Search for the cell housing the specified text and yield its [X, Y] center coordinate. 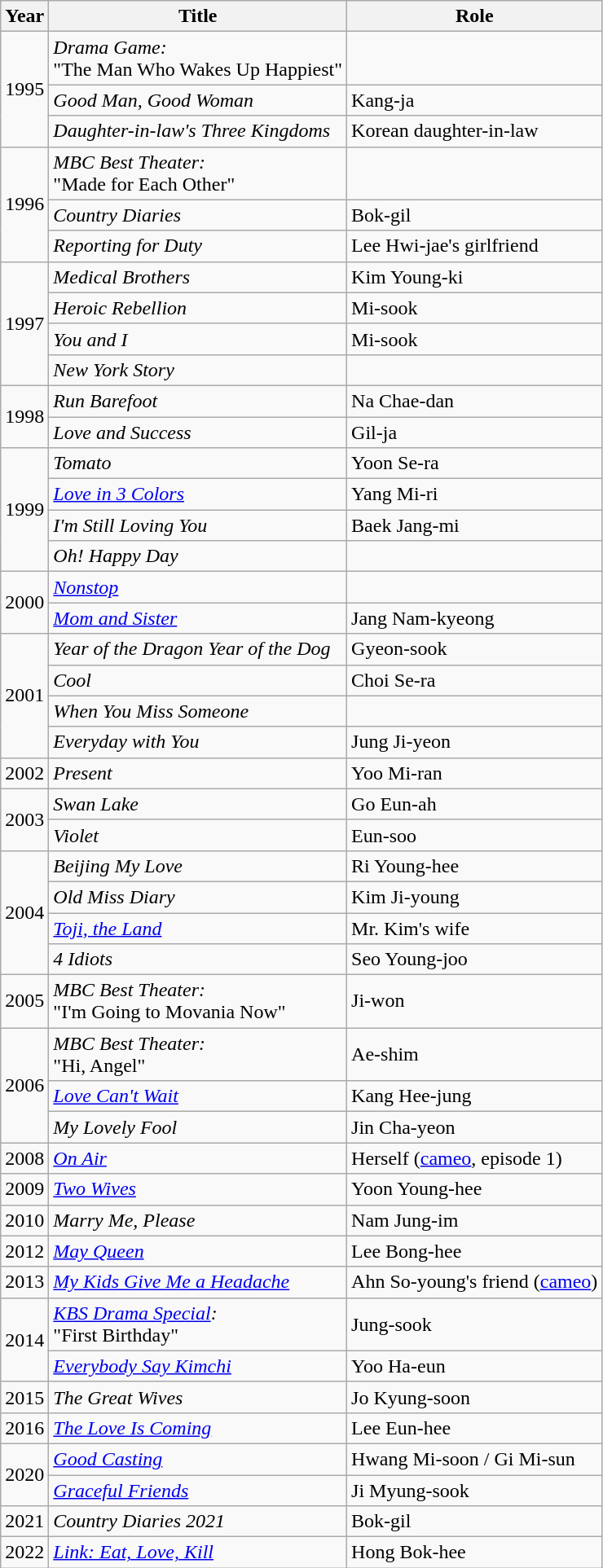
Old Miss Diary [198, 897]
Present [198, 773]
Drama Game:"The Man Who Wakes Up Happiest" [198, 59]
Yoo Ha-eun [474, 1366]
1999 [24, 510]
Ae-shim [474, 1054]
Good Casting [198, 1459]
2004 [24, 912]
Tomato [198, 463]
Jang Nam-kyeong [474, 618]
2022 [24, 1553]
2010 [24, 1220]
Yoo Mi-ran [474, 773]
Two Wives [198, 1189]
Baek Jang-mi [474, 525]
Reporting for Duty [198, 246]
Love and Success [198, 433]
Kang Hee-jung [474, 1096]
Jung-sook [474, 1324]
Hwang Mi-soon / Gi Mi-sun [474, 1459]
Nonstop [198, 587]
Herself (cameo, episode 1) [474, 1158]
The Great Wives [198, 1397]
MBC Best Theater:"I'm Going to Movania Now" [198, 1002]
KBS Drama Special:"First Birthday" [198, 1324]
2013 [24, 1282]
Yoon Se-ra [474, 463]
Heroic Rebellion [198, 308]
Jo Kyung-soon [474, 1397]
Nam Jung-im [474, 1220]
2003 [24, 819]
Everyday with You [198, 742]
2012 [24, 1251]
Run Barefoot [198, 401]
Hong Bok-hee [474, 1553]
I'm Still Loving You [198, 525]
2015 [24, 1397]
Seo Young-joo [474, 960]
Ri Young-hee [474, 866]
Gil-ja [474, 433]
Go Eun-ah [474, 804]
Ji-won [474, 1002]
Lee Hwi-jae's girlfriend [474, 246]
Oh! Happy Day [198, 556]
Gyeon-sook [474, 649]
My Lovely Fool [198, 1127]
Jung Ji-yeon [474, 742]
Year of the Dragon Year of the Dog [198, 649]
Choi Se-ra [474, 680]
Beijing My Love [198, 866]
Yoon Young-hee [474, 1189]
Daughter-in-law's Three Kingdoms [198, 131]
Medical Brothers [198, 277]
1995 [24, 90]
Na Chae-dan [474, 401]
Year [24, 16]
Link: Eat, Love, Kill [198, 1553]
1998 [24, 416]
Love Can't Wait [198, 1096]
Toji, the Land [198, 928]
Mr. Kim's wife [474, 928]
1996 [24, 204]
2000 [24, 603]
Country Diaries [198, 215]
2001 [24, 696]
Lee Bong-hee [474, 1251]
Korean daughter-in-law [474, 131]
Graceful Friends [198, 1490]
Mom and Sister [198, 618]
2016 [24, 1428]
Country Diaries 2021 [198, 1522]
Jin Cha-yeon [474, 1127]
Love in 3 Colors [198, 494]
2002 [24, 773]
MBC Best Theater:"Made for Each Other" [198, 173]
1997 [24, 323]
Yang Mi-ri [474, 494]
Kang-ja [474, 100]
Everybody Say Kimchi [198, 1366]
4 Idiots [198, 960]
New York Story [198, 370]
MBC Best Theater:"Hi, Angel" [198, 1054]
Ji Myung-sook [474, 1490]
Role [474, 16]
Ahn So-young's friend (cameo) [474, 1282]
On Air [198, 1158]
Violet [198, 835]
When You Miss Someone [198, 711]
2009 [24, 1189]
Good Man, Good Woman [198, 100]
Kim Ji-young [474, 897]
2014 [24, 1339]
Lee Eun-hee [474, 1428]
Marry Me, Please [198, 1220]
2008 [24, 1158]
2021 [24, 1522]
2005 [24, 1002]
2006 [24, 1085]
My Kids Give Me a Headache [198, 1282]
2020 [24, 1474]
Title [198, 16]
The Love Is Coming [198, 1428]
Swan Lake [198, 804]
You and I [198, 339]
Eun-soo [474, 835]
Cool [198, 680]
May Queen [198, 1251]
Kim Young-ki [474, 277]
